Detect which cell encompasses the target text, then output its [x, y] center coordinate. 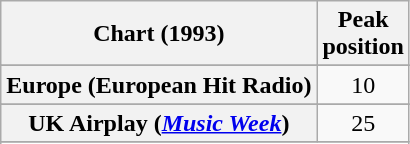
25 [363, 123]
UK Airplay (Music Week) [159, 123]
10 [363, 85]
Peakposition [363, 34]
Chart (1993) [159, 34]
Europe (European Hit Radio) [159, 85]
